From the cell containing the given text, extract its center point as [x, y] coordinate. 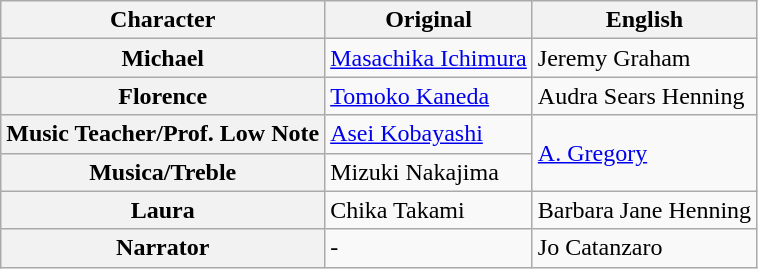
Mizuki Nakajima [429, 172]
Musica/Treble [163, 172]
Michael [163, 58]
Music Teacher/Prof. Low Note [163, 134]
English [644, 20]
Laura [163, 210]
Barbara Jane Henning [644, 210]
Original [429, 20]
Audra Sears Henning [644, 96]
Asei Kobayashi [429, 134]
- [429, 248]
Character [163, 20]
Jo Catanzaro [644, 248]
Chika Takami [429, 210]
Tomoko Kaneda [429, 96]
Masachika Ichimura [429, 58]
Narrator [163, 248]
Jeremy Graham [644, 58]
A. Gregory [644, 153]
Florence [163, 96]
